Identify which cell holds the provided text, then report its [x, y] central coordinate. 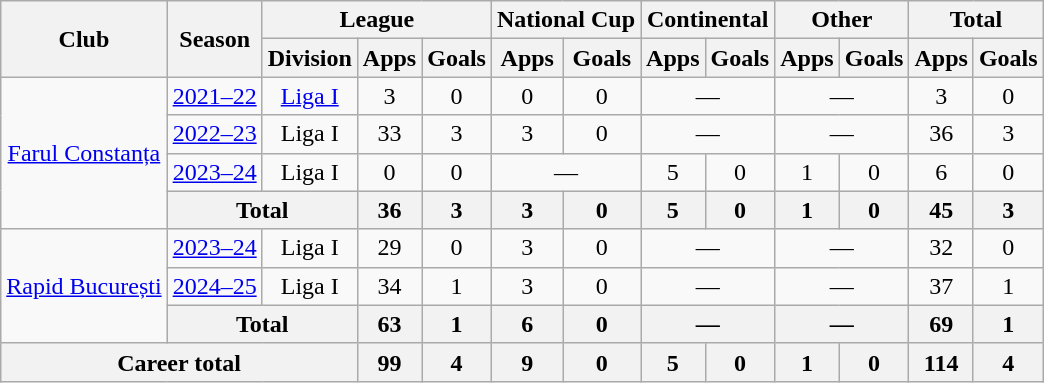
Farul Constanța [84, 153]
Season [214, 39]
Club [84, 39]
Career total [180, 362]
29 [389, 248]
Other [842, 20]
33 [389, 134]
League [376, 20]
37 [941, 286]
69 [941, 324]
45 [941, 210]
99 [389, 362]
9 [527, 362]
2021–22 [214, 96]
Rapid București [84, 286]
63 [389, 324]
34 [389, 286]
Division [310, 58]
114 [941, 362]
Continental [708, 20]
National Cup [566, 20]
32 [941, 248]
2022–23 [214, 134]
2024–25 [214, 286]
